Find where the given text appears and provide that cell's center as [x, y] coordinate. 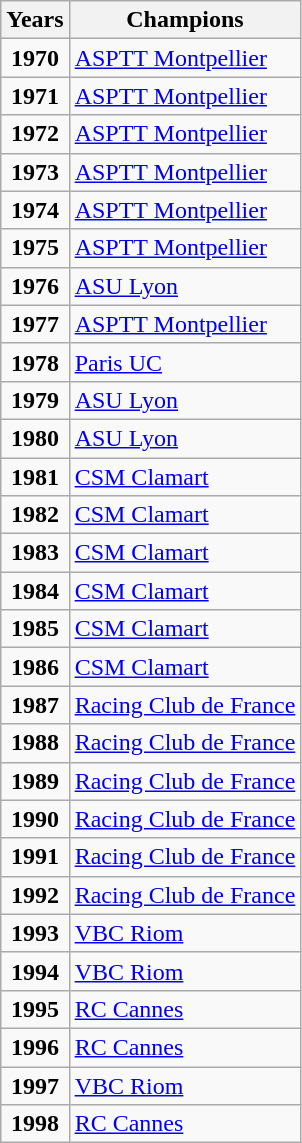
Paris UC [185, 362]
1986 [35, 667]
1995 [35, 1009]
1976 [35, 286]
1973 [35, 172]
1979 [35, 400]
1971 [35, 96]
1975 [35, 248]
1974 [35, 210]
1993 [35, 933]
1991 [35, 857]
1972 [35, 134]
1982 [35, 515]
1980 [35, 438]
1997 [35, 1085]
1981 [35, 477]
1988 [35, 743]
1998 [35, 1124]
1983 [35, 553]
Years [35, 20]
1994 [35, 971]
1987 [35, 705]
Champions [185, 20]
1996 [35, 1047]
1970 [35, 58]
1990 [35, 819]
1984 [35, 591]
1978 [35, 362]
1989 [35, 781]
1985 [35, 629]
1977 [35, 324]
1992 [35, 895]
